Locate the cell with the specified text and output its (X, Y) center coordinate. 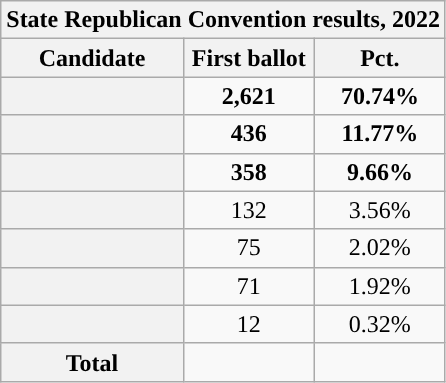
3.56% (380, 210)
Candidate (92, 58)
2,621 (248, 96)
1.92% (380, 286)
Total (92, 362)
75 (248, 248)
436 (248, 134)
2.02% (380, 248)
9.66% (380, 172)
358 (248, 172)
70.74% (380, 96)
0.32% (380, 324)
12 (248, 324)
First ballot (248, 58)
71 (248, 286)
State Republican Convention results, 2022 (224, 20)
11.77% (380, 134)
Pct. (380, 58)
132 (248, 210)
